Scan for the cell matching the given text and deliver its [X, Y] coordinate at center. 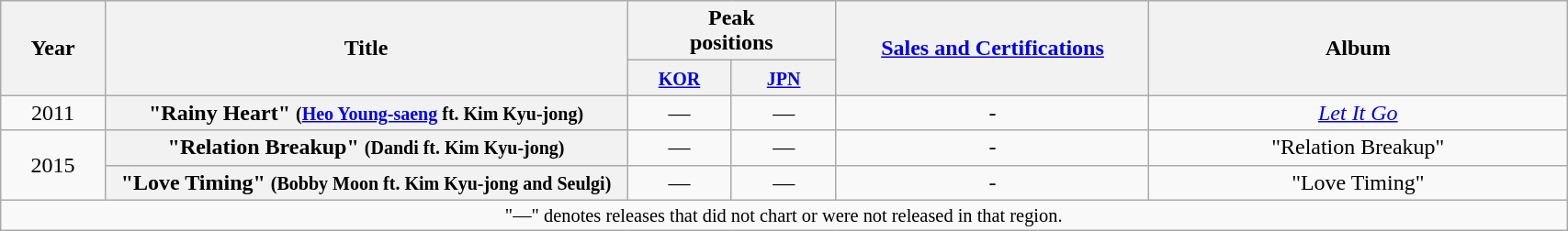
Peakpositions [731, 31]
Let It Go [1358, 113]
2011 [53, 113]
"Rainy Heart" (Heo Young-saeng ft. Kim Kyu-jong) [366, 113]
"—" denotes releases that did not chart or were not released in that region. [784, 215]
Title [366, 48]
KOR [680, 78]
Sales and Certifications [992, 48]
2015 [53, 165]
"Love Timing" (Bobby Moon ft. Kim Kyu-jong and Seulgi) [366, 182]
"Relation Breakup" (Dandi ft. Kim Kyu-jong) [366, 148]
Album [1358, 48]
JPN [784, 78]
Year [53, 48]
"Love Timing" [1358, 182]
"Relation Breakup" [1358, 148]
